Search for the cell housing the specified text and yield its [x, y] center coordinate. 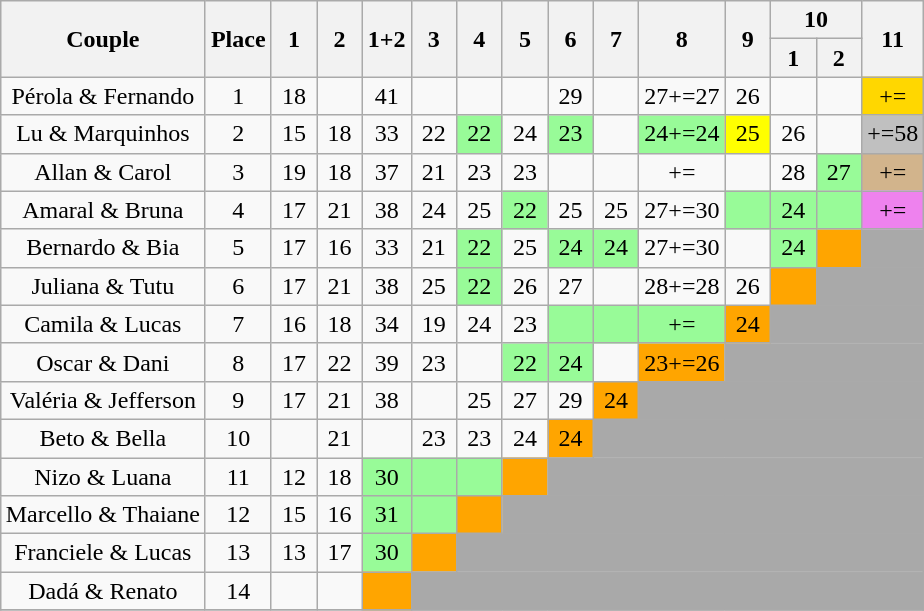
1+2 [386, 39]
Juliana & Tutu [102, 286]
31 [386, 515]
23+=26 [682, 362]
27+=27 [682, 96]
Camila & Lucas [102, 324]
Nizo & Luana [102, 477]
Lu & Marquinhos [102, 134]
Dadá & Renato [102, 591]
Amaral & Bruna [102, 210]
Allan & Carol [102, 172]
14 [238, 591]
28+=28 [682, 286]
37 [386, 172]
Oscar & Dani [102, 362]
Valéria & Jefferson [102, 400]
34 [386, 324]
Beto & Bella [102, 438]
Place [238, 39]
28 [794, 172]
Franciele & Lucas [102, 553]
+=58 [893, 134]
Pérola & Fernando [102, 96]
Marcello & Thaiane [102, 515]
Bernardo & Bia [102, 248]
39 [386, 362]
Couple [102, 39]
24+=24 [682, 134]
41 [386, 96]
